Capture the cell that displays the provided text and extract its [X, Y] central coordinate. 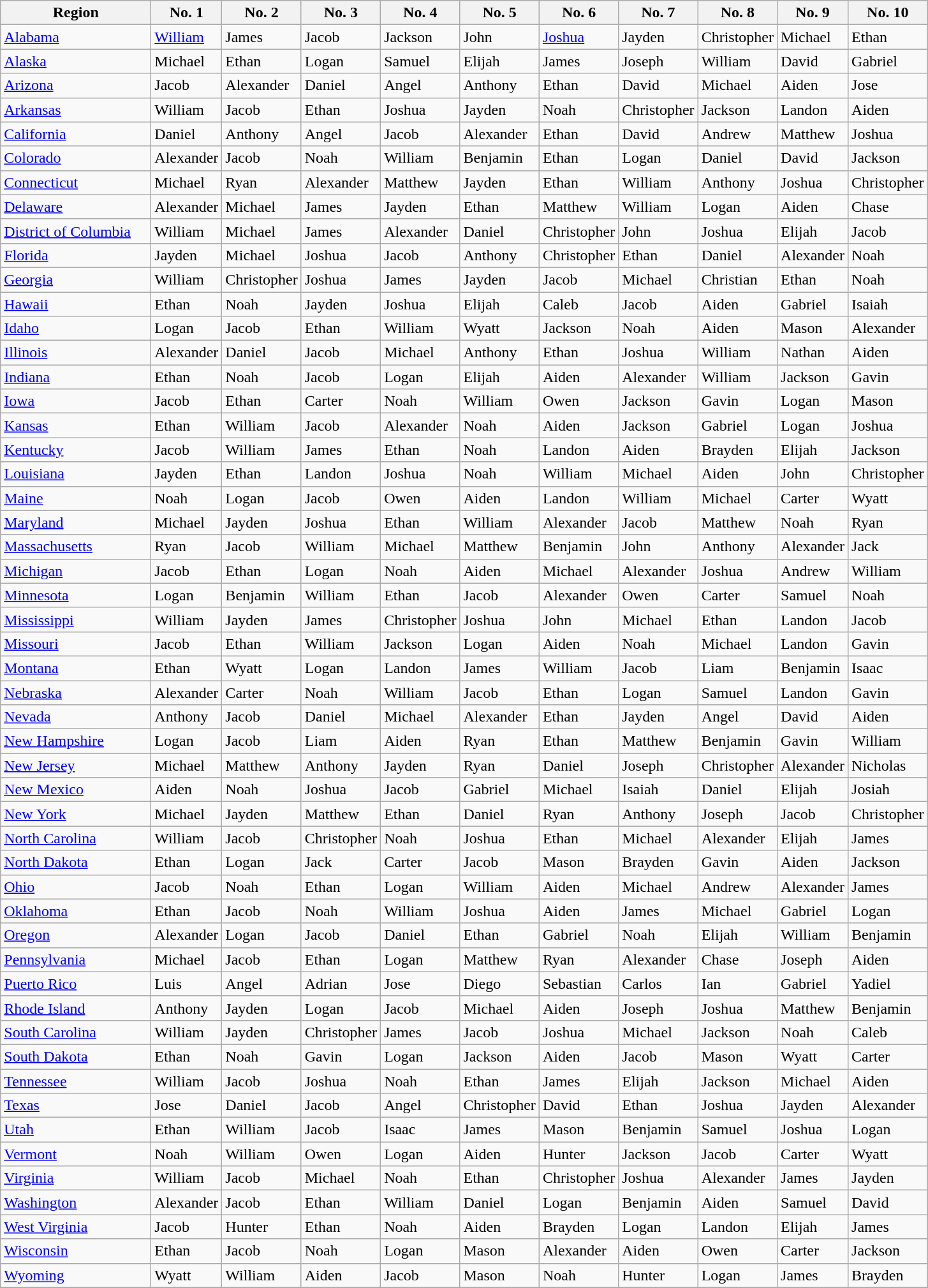
West Virginia [76, 1227]
Nevada [76, 717]
Iowa [76, 401]
Christian [737, 279]
Sebastian [578, 984]
Wyoming [76, 1275]
District of Columbia [76, 231]
Alaska [76, 61]
Texas [76, 1106]
New Mexico [76, 790]
Yadiel [888, 984]
Montana [76, 668]
South Carolina [76, 1032]
Nebraska [76, 692]
No. 2 [261, 13]
Maine [76, 498]
Hawaii [76, 304]
New York [76, 814]
Georgia [76, 279]
Ohio [76, 887]
Massachusetts [76, 547]
Minnesota [76, 595]
North Dakota [76, 862]
Connecticut [76, 182]
Wisconsin [76, 1251]
Tennessee [76, 1081]
Kansas [76, 426]
Nathan [813, 353]
Diego [499, 984]
Indiana [76, 377]
Arizona [76, 85]
Missouri [76, 644]
Vermont [76, 1154]
Utah [76, 1130]
Carlos [658, 984]
No. 9 [813, 13]
Florida [76, 255]
Region [76, 13]
No. 3 [341, 13]
Puerto Rico [76, 984]
North Carolina [76, 838]
No. 10 [888, 13]
Oregon [76, 935]
Kentucky [76, 450]
No. 1 [186, 13]
Arkansas [76, 110]
Luis [186, 984]
Illinois [76, 353]
Mississippi [76, 619]
California [76, 134]
Josiah [888, 790]
Louisiana [76, 474]
Oklahoma [76, 911]
No. 7 [658, 13]
Adrian [341, 984]
Colorado [76, 158]
Delaware [76, 207]
Ian [737, 984]
Michigan [76, 571]
Virginia [76, 1178]
New Jersey [76, 766]
No. 6 [578, 13]
Maryland [76, 522]
South Dakota [76, 1056]
No. 5 [499, 13]
No. 8 [737, 13]
Alabama [76, 37]
New Hampshire [76, 741]
Rhode Island [76, 1008]
Pennsylvania [76, 959]
Idaho [76, 329]
Nicholas [888, 766]
Washington [76, 1203]
No. 4 [420, 13]
